Return (X, Y) of the center of cell containing provided text 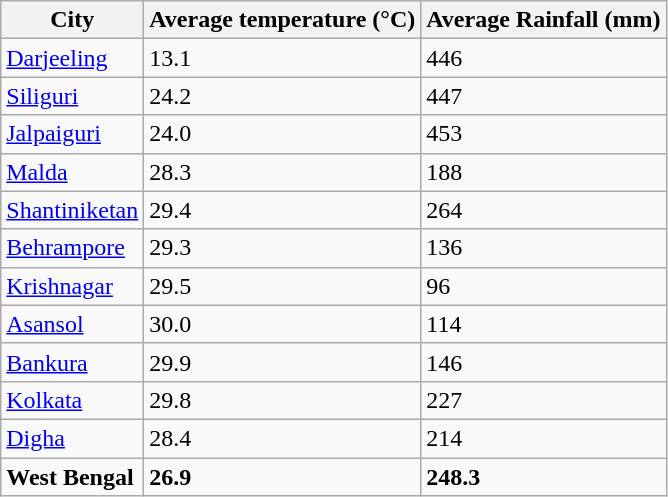
29.8 (282, 400)
24.2 (282, 96)
136 (544, 248)
West Bengal (72, 477)
30.0 (282, 324)
96 (544, 286)
24.0 (282, 134)
447 (544, 96)
Average temperature (°C) (282, 20)
Siliguri (72, 96)
28.4 (282, 438)
Krishnagar (72, 286)
Bankura (72, 362)
28.3 (282, 172)
114 (544, 324)
29.4 (282, 210)
Malda (72, 172)
446 (544, 58)
146 (544, 362)
227 (544, 400)
26.9 (282, 477)
Average Rainfall (mm) (544, 20)
29.5 (282, 286)
248.3 (544, 477)
188 (544, 172)
13.1 (282, 58)
City (72, 20)
Behrampore (72, 248)
29.9 (282, 362)
Digha (72, 438)
264 (544, 210)
Darjeeling (72, 58)
214 (544, 438)
Kolkata (72, 400)
29.3 (282, 248)
Shantiniketan (72, 210)
Jalpaiguri (72, 134)
Asansol (72, 324)
453 (544, 134)
